Return (x, y) of the center of cell containing provided text 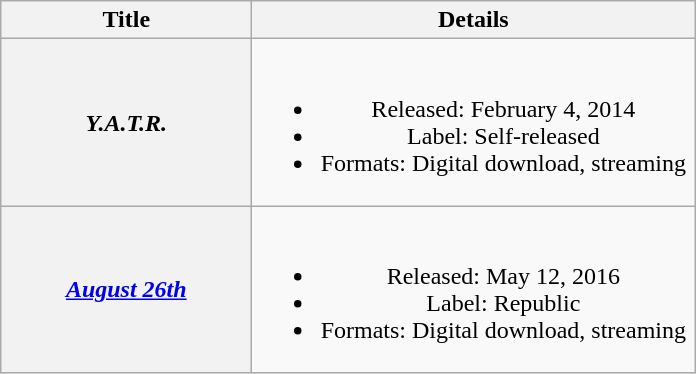
Title (126, 20)
Released: February 4, 2014Label: Self-releasedFormats: Digital download, streaming (474, 122)
Released: May 12, 2016Label: RepublicFormats: Digital download, streaming (474, 290)
Details (474, 20)
Y.A.T.R. (126, 122)
August 26th (126, 290)
